Detect which cell encompasses the target text, then output its (X, Y) center coordinate. 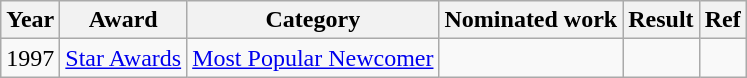
Award (124, 20)
Category (313, 20)
Result (661, 20)
Nominated work (531, 20)
Year (30, 20)
Star Awards (124, 58)
1997 (30, 58)
Ref (722, 20)
Most Popular Newcomer (313, 58)
